Determine the [X, Y] coordinate at the center of the cell enclosing the given text.  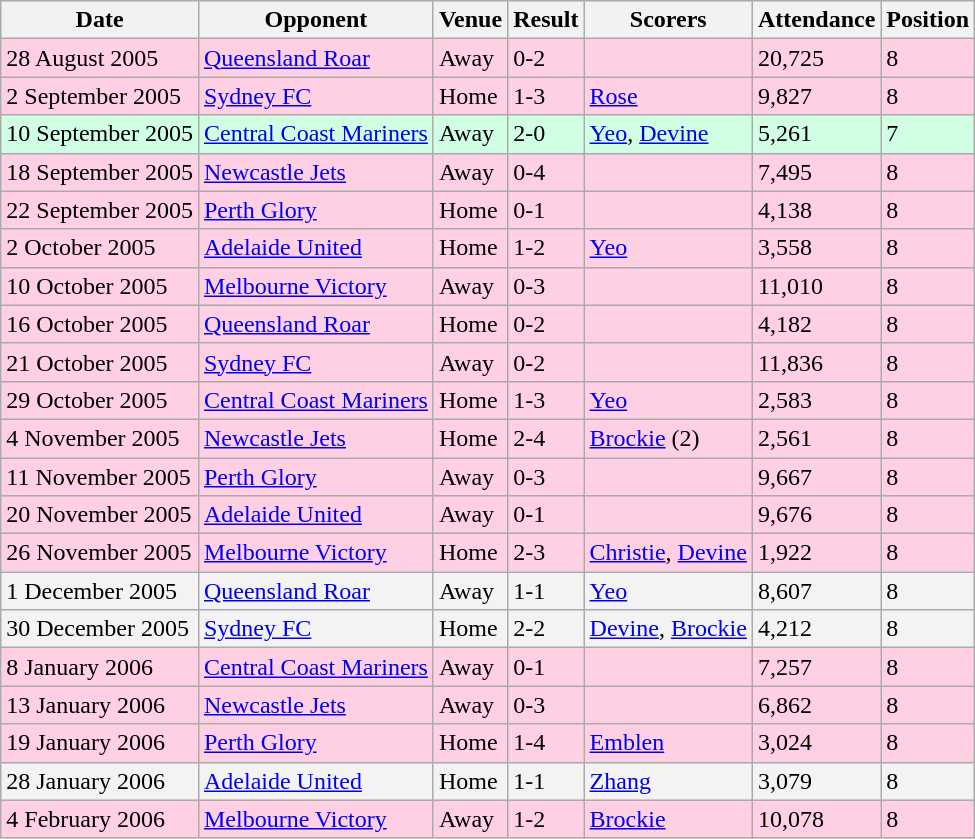
Scorers [668, 20]
21 October 2005 [100, 362]
1-4 [546, 743]
29 October 2005 [100, 400]
13 January 2006 [100, 705]
Emblen [668, 743]
8 January 2006 [100, 667]
10 October 2005 [100, 286]
2-0 [546, 134]
26 November 2005 [100, 553]
4,182 [816, 324]
2-4 [546, 438]
Rose [668, 96]
Position [928, 20]
3,558 [816, 248]
9,827 [816, 96]
1 December 2005 [100, 591]
2,561 [816, 438]
20 November 2005 [100, 515]
16 October 2005 [100, 324]
6,862 [816, 705]
10 September 2005 [100, 134]
Christie, Devine [668, 553]
4 November 2005 [100, 438]
Venue [470, 20]
5,261 [816, 134]
7 [928, 134]
3,079 [816, 781]
0-4 [546, 172]
Zhang [668, 781]
4,212 [816, 629]
Devine, Brockie [668, 629]
30 December 2005 [100, 629]
9,667 [816, 477]
Yeo, Devine [668, 134]
4,138 [816, 210]
Brockie [668, 819]
11 November 2005 [100, 477]
7,495 [816, 172]
1,922 [816, 553]
7,257 [816, 667]
19 January 2006 [100, 743]
3,024 [816, 743]
4 February 2006 [100, 819]
28 August 2005 [100, 58]
9,676 [816, 515]
11,836 [816, 362]
20,725 [816, 58]
2 September 2005 [100, 96]
Result [546, 20]
Opponent [316, 20]
Date [100, 20]
18 September 2005 [100, 172]
11,010 [816, 286]
2-3 [546, 553]
2,583 [816, 400]
22 September 2005 [100, 210]
10,078 [816, 819]
Brockie (2) [668, 438]
Attendance [816, 20]
2 October 2005 [100, 248]
28 January 2006 [100, 781]
2-2 [546, 629]
8,607 [816, 591]
